Pinpoint the cell where the given text exists, returning its (X, Y) midpoint coordinate. 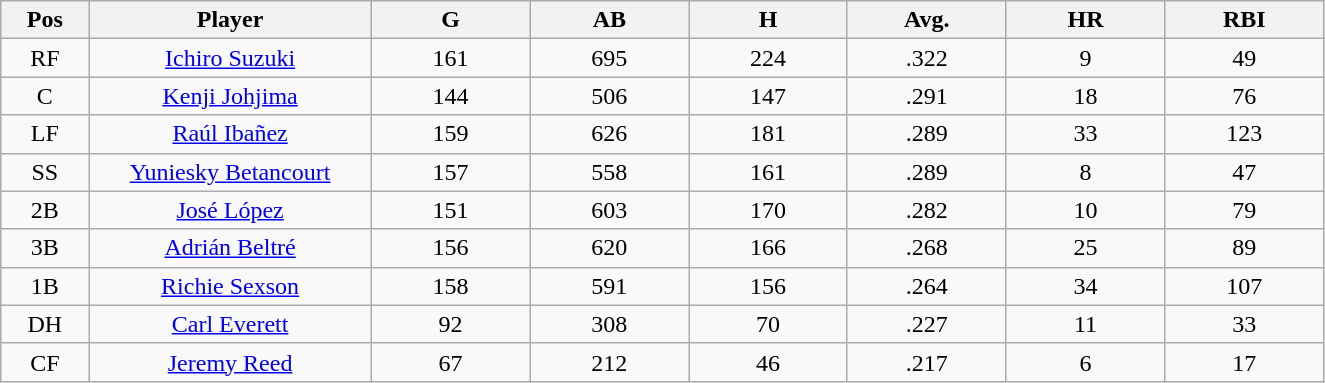
506 (610, 96)
LF (45, 134)
AB (610, 20)
70 (768, 324)
89 (1244, 248)
18 (1086, 96)
212 (610, 362)
.227 (926, 324)
CF (45, 362)
76 (1244, 96)
67 (450, 362)
HR (1086, 20)
46 (768, 362)
6 (1086, 362)
Ichiro Suzuki (230, 58)
558 (610, 172)
Carl Everett (230, 324)
C (45, 96)
Yuniesky Betancourt (230, 172)
147 (768, 96)
.282 (926, 210)
157 (450, 172)
RF (45, 58)
Richie Sexson (230, 286)
224 (768, 58)
SS (45, 172)
158 (450, 286)
123 (1244, 134)
Jeremy Reed (230, 362)
Kenji Johjima (230, 96)
.264 (926, 286)
José López (230, 210)
34 (1086, 286)
10 (1086, 210)
308 (610, 324)
Player (230, 20)
25 (1086, 248)
DH (45, 324)
151 (450, 210)
92 (450, 324)
3B (45, 248)
159 (450, 134)
47 (1244, 172)
49 (1244, 58)
.322 (926, 58)
620 (610, 248)
.291 (926, 96)
107 (1244, 286)
G (450, 20)
Avg. (926, 20)
H (768, 20)
626 (610, 134)
.268 (926, 248)
591 (610, 286)
RBI (1244, 20)
603 (610, 210)
Pos (45, 20)
.217 (926, 362)
Raúl Ibañez (230, 134)
170 (768, 210)
695 (610, 58)
17 (1244, 362)
1B (45, 286)
8 (1086, 172)
79 (1244, 210)
166 (768, 248)
181 (768, 134)
Adrián Beltré (230, 248)
144 (450, 96)
11 (1086, 324)
2B (45, 210)
9 (1086, 58)
